Return [x, y] of the center of cell containing provided text 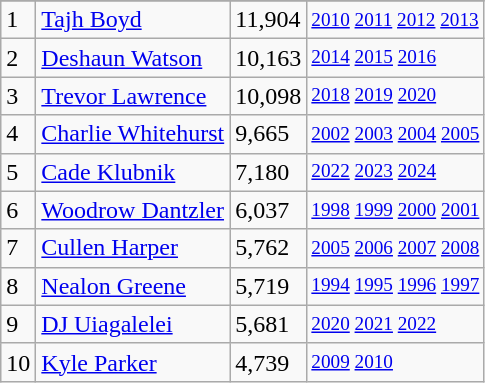
2005 2006 2007 2008 [396, 248]
5,762 [268, 248]
2009 2010 [396, 362]
1 [18, 20]
6,037 [268, 210]
DJ Uiagalelei [133, 324]
2010 2011 2012 2013 [396, 20]
Kyle Parker [133, 362]
1998 1999 2000 2001 [396, 210]
10 [18, 362]
Cade Klubnik [133, 172]
10,098 [268, 96]
Charlie Whitehurst [133, 134]
11,904 [268, 20]
7,180 [268, 172]
2014 2015 2016 [396, 58]
8 [18, 286]
Woodrow Dantzler [133, 210]
Nealon Greene [133, 286]
4,739 [268, 362]
5,681 [268, 324]
2002 2003 2004 2005 [396, 134]
4 [18, 134]
2022 2023 2024 [396, 172]
2018 2019 2020 [396, 96]
9,665 [268, 134]
2 [18, 58]
Deshaun Watson [133, 58]
10,163 [268, 58]
6 [18, 210]
9 [18, 324]
Tajh Boyd [133, 20]
Cullen Harper [133, 248]
5 [18, 172]
3 [18, 96]
Trevor Lawrence [133, 96]
5,719 [268, 286]
2020 2021 2022 [396, 324]
1994 1995 1996 1997 [396, 286]
7 [18, 248]
